For the text-containing cell, return its midpoint in (x, y) coordinate format. 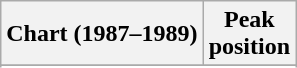
Peakposition (249, 34)
Chart (1987–1989) (102, 34)
